Scan for the cell matching the given text and deliver its (X, Y) coordinate at center. 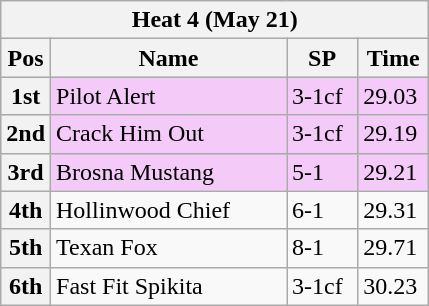
30.23 (394, 286)
29.03 (394, 96)
29.71 (394, 248)
Pos (26, 58)
6th (26, 286)
Time (394, 58)
6-1 (322, 210)
Hollinwood Chief (169, 210)
Heat 4 (May 21) (215, 20)
1st (26, 96)
3rd (26, 172)
29.21 (394, 172)
SP (322, 58)
Pilot Alert (169, 96)
Fast Fit Spikita (169, 286)
Crack Him Out (169, 134)
29.19 (394, 134)
Brosna Mustang (169, 172)
Name (169, 58)
5-1 (322, 172)
Texan Fox (169, 248)
8-1 (322, 248)
29.31 (394, 210)
2nd (26, 134)
5th (26, 248)
4th (26, 210)
